Find where the given text appears and provide that cell's center as [x, y] coordinate. 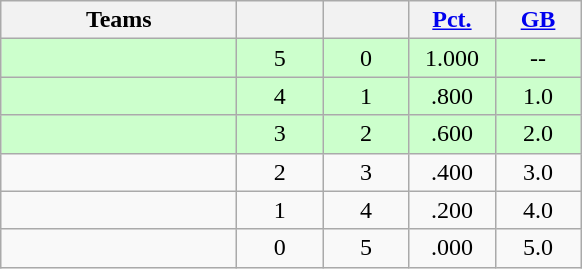
.800 [452, 96]
.200 [452, 210]
Pct. [452, 20]
.000 [452, 248]
Teams [119, 20]
GB [538, 20]
-- [538, 58]
3.0 [538, 172]
1.000 [452, 58]
1.0 [538, 96]
.400 [452, 172]
2.0 [538, 134]
4.0 [538, 210]
.600 [452, 134]
5.0 [538, 248]
